Scan for the cell matching the given text and deliver its (X, Y) coordinate at center. 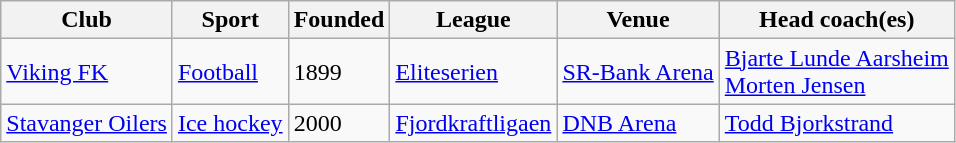
Founded (339, 20)
League (474, 20)
Sport (230, 20)
Head coach(es) (836, 20)
Stavanger Oilers (87, 123)
DNB Arena (638, 123)
1899 (339, 72)
SR-Bank Arena (638, 72)
Football (230, 72)
Viking FK (87, 72)
Fjordkraftligaen (474, 123)
Ice hockey (230, 123)
2000 (339, 123)
Club (87, 20)
Eliteserien (474, 72)
Todd Bjorkstrand (836, 123)
Venue (638, 20)
Bjarte Lunde AarsheimMorten Jensen (836, 72)
